For the text-containing cell, return its midpoint in (x, y) coordinate format. 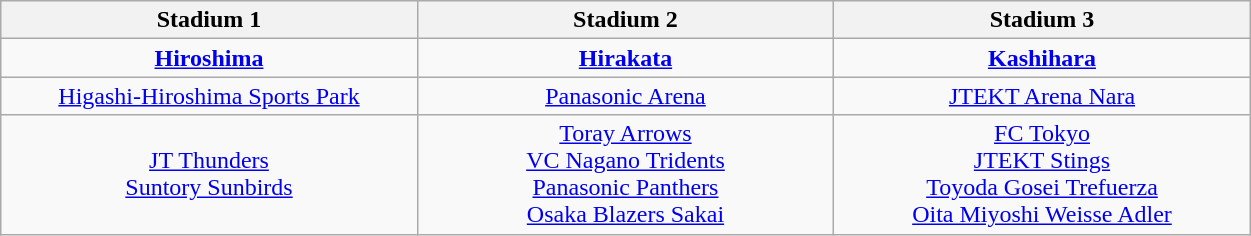
Stadium 1 (209, 20)
Stadium 3 (1042, 20)
Stadium 2 (625, 20)
JTEKT Arena Nara (1042, 96)
FC TokyoJTEKT StingsToyoda Gosei TrefuerzaOita Miyoshi Weisse Adler (1042, 174)
Kashihara (1042, 58)
Hiroshima (209, 58)
Higashi-Hiroshima Sports Park (209, 96)
Toray ArrowsVC Nagano TridentsPanasonic PanthersOsaka Blazers Sakai (625, 174)
JT ThundersSuntory Sunbirds (209, 174)
Hirakata (625, 58)
Panasonic Arena (625, 96)
